Return (X, Y) of the center of cell containing provided text 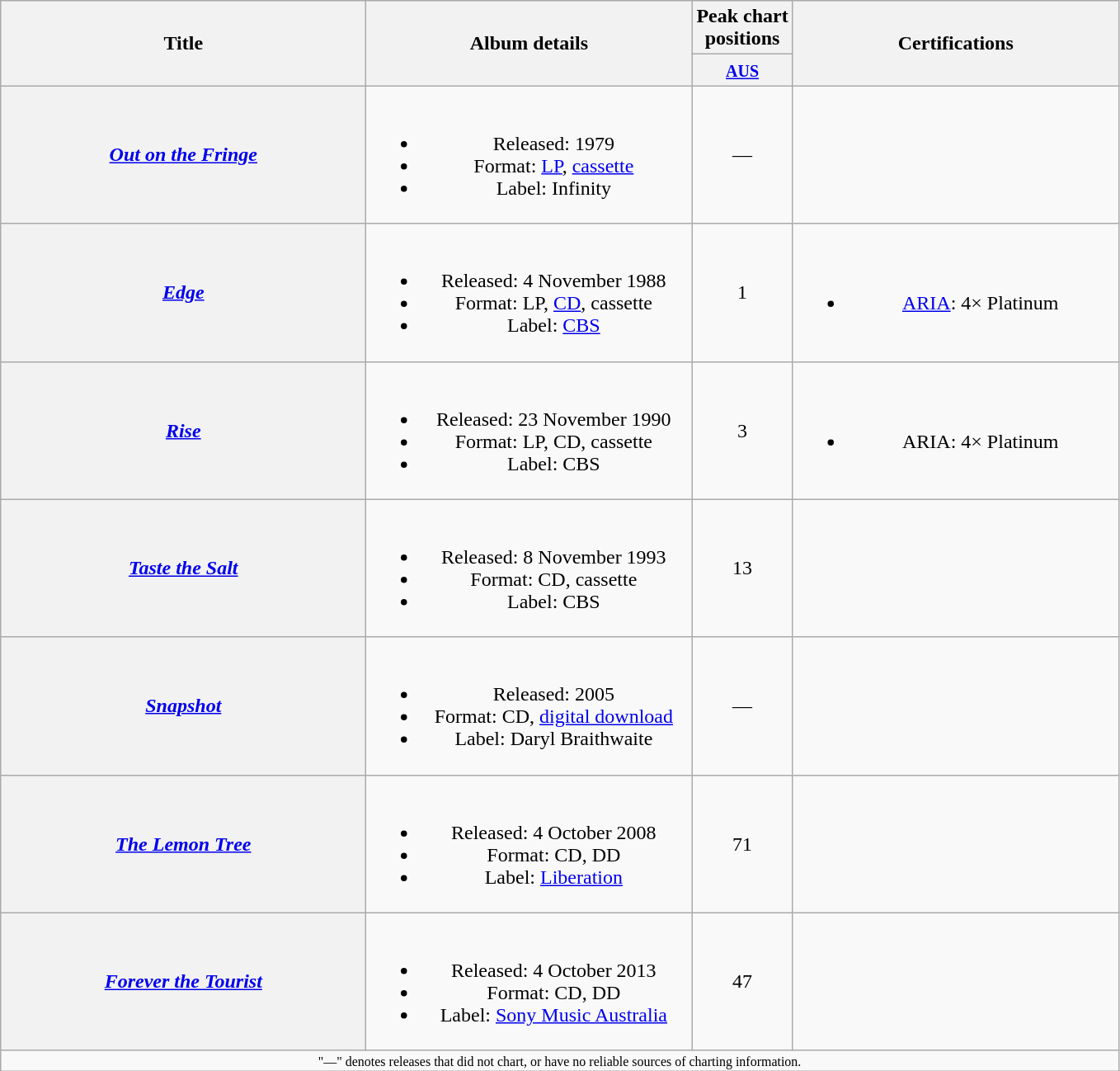
1 (742, 292)
Peak chartpositions (742, 28)
Released: 4 November 1988Format: LP, CD, cassetteLabel: CBS (529, 292)
Out on the Fringe (183, 155)
13 (742, 568)
Title (183, 43)
Released: 4 October 2013Format: CD, DDLabel: Sony Music Australia (529, 982)
Released: 1979Format: LP, cassetteLabel: Infinity (529, 155)
The Lemon Tree (183, 843)
Released: 4 October 2008Format: CD, DDLabel: Liberation (529, 843)
3 (742, 431)
Forever the Tourist (183, 982)
Album details (529, 43)
Released: 8 November 1993Format: CD, cassetteLabel: CBS (529, 568)
"—" denotes releases that did not chart, or have no reliable sources of charting information. (560, 1060)
Rise (183, 431)
Certifications (955, 43)
Snapshot (183, 706)
Edge (183, 292)
47 (742, 982)
71 (742, 843)
Released: 2005Format: CD, digital downloadLabel: Daryl Braithwaite (529, 706)
AUS (742, 70)
Taste the Salt (183, 568)
Released: 23 November 1990Format: LP, CD, cassetteLabel: CBS (529, 431)
